For the text-containing cell, return its midpoint in [x, y] coordinate format. 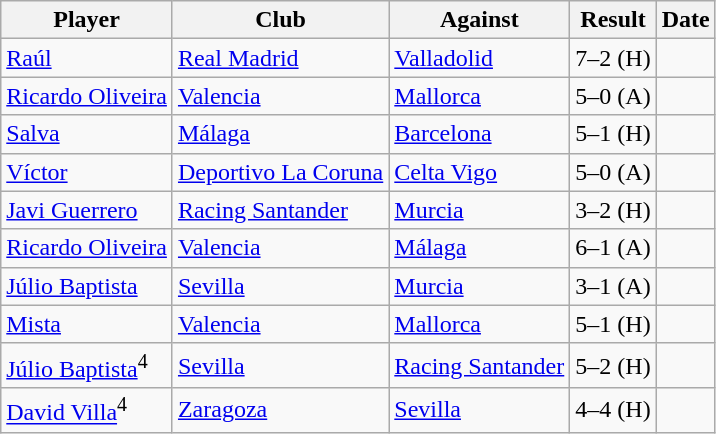
Date [686, 20]
Real Madrid [280, 58]
Javi Guerrero [87, 210]
Club [280, 20]
6–1 (A) [613, 248]
Mista [87, 324]
3–2 (H) [613, 210]
Víctor [87, 172]
David Villa4 [87, 410]
Salva [87, 134]
Raúl [87, 58]
3–1 (A) [613, 286]
Júlio Baptista4 [87, 366]
Result [613, 20]
Deportivo La Coruna [280, 172]
Júlio Baptista [87, 286]
Zaragoza [280, 410]
Barcelona [480, 134]
Valladolid [480, 58]
5–2 (H) [613, 366]
7–2 (H) [613, 58]
Against [480, 20]
Celta Vigo [480, 172]
Player [87, 20]
4–4 (H) [613, 410]
